Extract the (x, y) coordinate from the center of the cell holding the provided text.  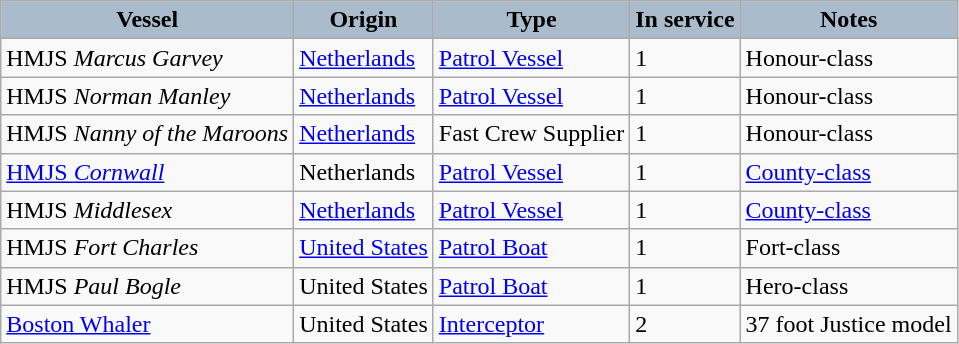
Origin (364, 20)
In service (685, 20)
HMJS Nanny of the Maroons (148, 134)
Hero-class (848, 286)
HMJS Marcus Garvey (148, 58)
2 (685, 324)
HMJS Paul Bogle (148, 286)
Notes (848, 20)
HMJS Middlesex (148, 210)
Interceptor (531, 324)
Type (531, 20)
HMJS Fort Charles (148, 248)
Fast Crew Supplier (531, 134)
37 foot Justice model (848, 324)
HMJS Cornwall (148, 172)
Fort-class (848, 248)
Boston Whaler (148, 324)
Vessel (148, 20)
HMJS Norman Manley (148, 96)
